Determine the [X, Y] coordinate at the center of the cell enclosing the given text.  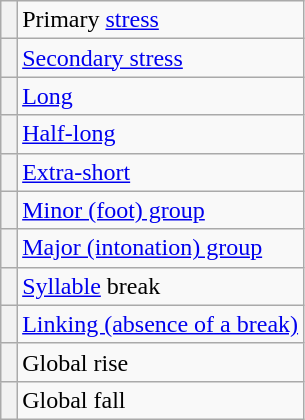
Syllable break [160, 286]
Primary stress [160, 20]
Secondary stress [160, 58]
Half-long [160, 134]
Major (intonation) group [160, 248]
Linking (absence of a break) [160, 324]
Extra-short [160, 172]
Global rise [160, 362]
Long [160, 96]
Minor (foot) group [160, 210]
Global fall [160, 400]
